Output the [X, Y] coordinate of the center of the cell containing the given text.  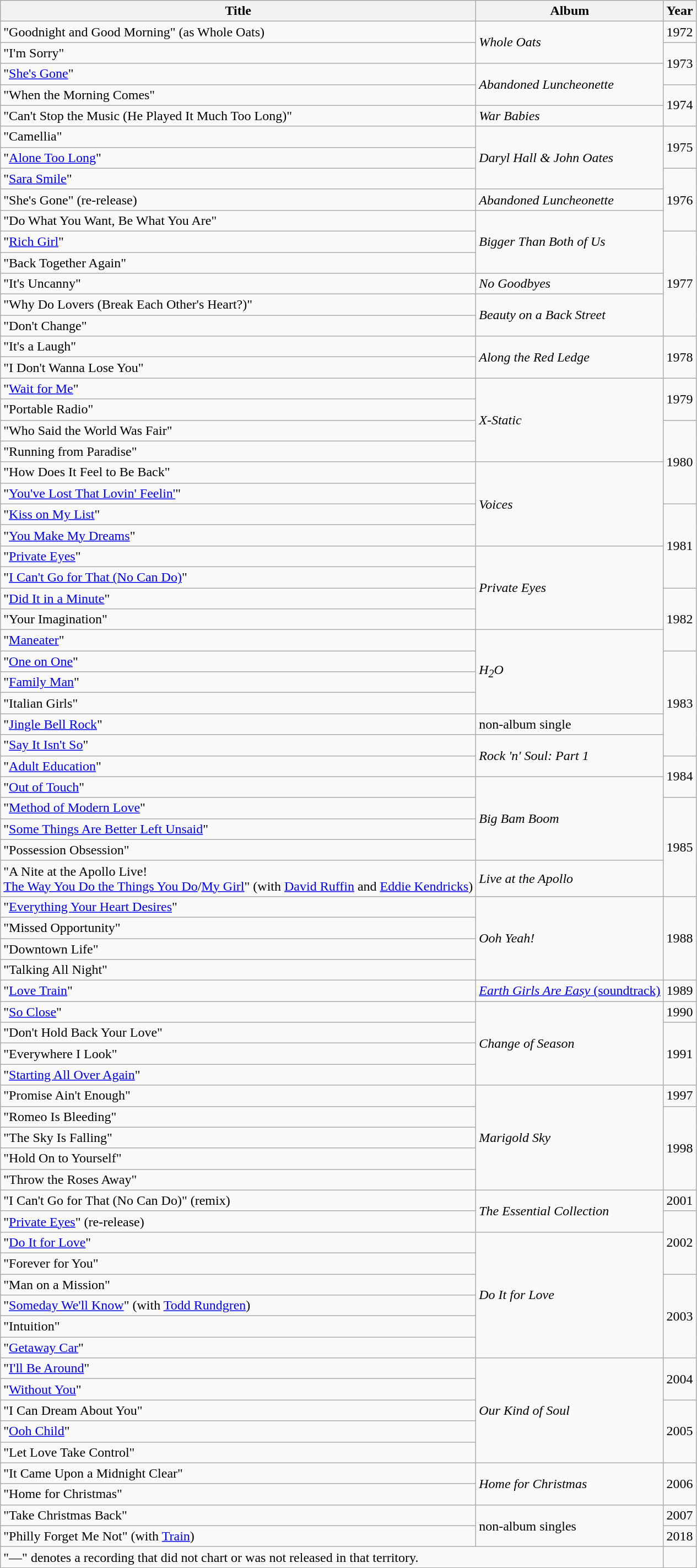
"Out of Touch" [238, 787]
Daryl Hall & John Oates [570, 158]
1977 [680, 283]
"You Make My Dreams" [238, 535]
"I Can't Go for That (No Can Do)" (remix) [238, 1200]
1989 [680, 991]
Marigold Sky [570, 1138]
Album [570, 11]
X-Static [570, 420]
"Promise Ain't Enough" [238, 1096]
Along the Red Ledge [570, 357]
"She's Gone" [238, 74]
"Let Love Take Control" [238, 1452]
"It's Uncanny" [238, 284]
"She's Gone" (re-release) [238, 200]
"Intuition" [238, 1327]
"It Came Upon a Midnight Clear" [238, 1473]
"Wait for Me" [238, 389]
No Goodbyes [570, 284]
1997 [680, 1096]
1982 [680, 619]
1973 [680, 63]
"—" denotes a recording that did not chart or was not released in that territory. [332, 1557]
"Sara Smile" [238, 179]
1990 [680, 1012]
"Hold On to Yourself" [238, 1159]
"How Does It Feel to Be Back" [238, 472]
1983 [680, 703]
2003 [680, 1316]
"I'll Be Around" [238, 1368]
"Missed Opportunity" [238, 928]
"Maneater" [238, 640]
"When the Morning Comes" [238, 95]
Voices [570, 504]
"Back Together Again" [238, 263]
"Romeo Is Bleeding" [238, 1117]
"Talking All Night" [238, 970]
"Private Eyes" (re-release) [238, 1221]
1985 [680, 847]
1979 [680, 399]
2005 [680, 1431]
"Without You" [238, 1389]
2007 [680, 1515]
1981 [680, 546]
War Babies [570, 116]
2006 [680, 1484]
"I Can't Go for That (No Can Do)" [238, 577]
Our Kind of Soul [570, 1410]
"Love Train" [238, 991]
"Forever for You" [238, 1263]
"Goodnight and Good Morning" (as Whole Oats) [238, 32]
"Getaway Car" [238, 1348]
"The Sky Is Falling" [238, 1138]
"Philly Forget Me Not" (with Train) [238, 1536]
"Alone Too Long" [238, 158]
"Kiss on My List" [238, 514]
"Rich Girl" [238, 241]
Rock 'n' Soul: Part 1 [570, 756]
"Throw the Roses Away" [238, 1179]
"Camellia" [238, 137]
H2O [570, 672]
"Method of Modern Love" [238, 808]
"Can't Stop the Music (He Played It Much Too Long)" [238, 116]
"Don't Change" [238, 326]
Big Bam Boom [570, 818]
Change of Season [570, 1043]
"Ooh Child" [238, 1431]
"Running from Paradise" [238, 451]
"Say It Isn't So" [238, 745]
"Your Imagination" [238, 619]
2001 [680, 1200]
1972 [680, 32]
2002 [680, 1242]
"Everywhere I Look" [238, 1054]
1998 [680, 1148]
"I'm Sorry" [238, 53]
"You've Lost That Lovin' Feelin'" [238, 493]
1991 [680, 1054]
Ooh Yeah! [570, 938]
"Jingle Bell Rock" [238, 724]
The Essential Collection [570, 1211]
1975 [680, 147]
"It's a Laugh" [238, 347]
"Don't Hold Back Your Love" [238, 1033]
"Did It in a Minute" [238, 598]
"So Close" [238, 1012]
1988 [680, 938]
Whole Oats [570, 42]
Beauty on a Back Street [570, 315]
"I Don't Wanna Lose You" [238, 368]
Bigger Than Both of Us [570, 241]
Live at the Apollo [570, 879]
non-album single [570, 724]
"Possession Obsession" [238, 850]
1980 [680, 462]
"Why Do Lovers (Break Each Other's Heart?)" [238, 305]
"Do What You Want, Be What You Are" [238, 220]
"Everything Your Heart Desires" [238, 907]
1974 [680, 105]
"Portable Radio" [238, 409]
"Italian Girls" [238, 703]
"Starting All Over Again" [238, 1075]
Title [238, 11]
"Do It for Love" [238, 1242]
1978 [680, 357]
non-album singles [570, 1526]
"Family Man" [238, 682]
"Someday We'll Know" (with Todd Rundgren) [238, 1306]
"Some Things Are Better Left Unsaid" [238, 829]
Earth Girls Are Easy (soundtrack) [570, 991]
"Who Said the World Was Fair" [238, 430]
"One on One" [238, 661]
"Private Eyes" [238, 556]
Do It for Love [570, 1295]
"Man on a Mission" [238, 1285]
"Adult Education" [238, 766]
"Take Christmas Back" [238, 1515]
2018 [680, 1536]
"Home for Christmas" [238, 1494]
Year [680, 11]
1984 [680, 777]
1976 [680, 200]
Home for Christmas [570, 1484]
Private Eyes [570, 588]
"I Can Dream About You" [238, 1410]
"A Nite at the Apollo Live!The Way You Do the Things You Do/My Girl" (with David Ruffin and Eddie Kendricks) [238, 879]
"Downtown Life" [238, 949]
2004 [680, 1379]
